Identify which cell holds the provided text, then report its (X, Y) central coordinate. 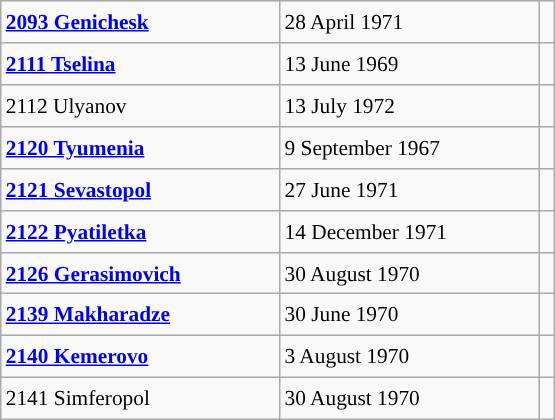
13 July 1972 (410, 106)
2112 Ulyanov (140, 106)
2141 Simferopol (140, 399)
27 June 1971 (410, 189)
2111 Tselina (140, 64)
2121 Sevastopol (140, 189)
2120 Tyumenia (140, 148)
2140 Kemerovo (140, 357)
3 August 1970 (410, 357)
28 April 1971 (410, 22)
2126 Gerasimovich (140, 273)
14 December 1971 (410, 231)
2122 Pyatiletka (140, 231)
13 June 1969 (410, 64)
30 June 1970 (410, 315)
9 September 1967 (410, 148)
2093 Genichesk (140, 22)
2139 Makharadze (140, 315)
